Pinpoint the cell where the given text exists, returning its [X, Y] midpoint coordinate. 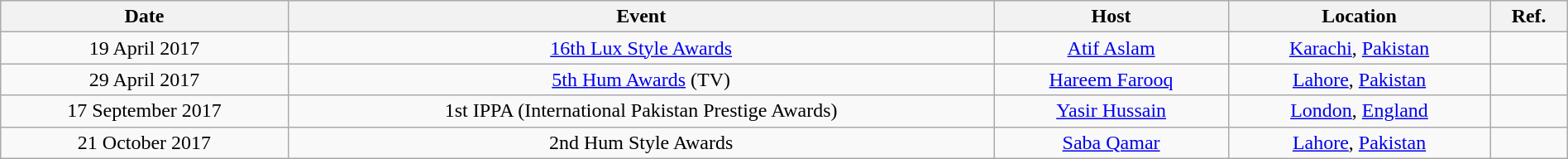
1st IPPA (International Pakistan Prestige Awards) [641, 111]
21 October 2017 [144, 142]
Location [1360, 17]
Atif Aslam [1111, 48]
5th Hum Awards (TV) [641, 79]
Yasir Hussain [1111, 111]
Host [1111, 17]
Hareem Farooq [1111, 79]
29 April 2017 [144, 79]
Date [144, 17]
Saba Qamar [1111, 142]
2nd Hum Style Awards [641, 142]
17 September 2017 [144, 111]
London, England [1360, 111]
Ref. [1528, 17]
16th Lux Style Awards [641, 48]
19 April 2017 [144, 48]
Karachi, Pakistan [1360, 48]
Event [641, 17]
